Provide the (X, Y) coordinate of the cell's center where the given text is located.  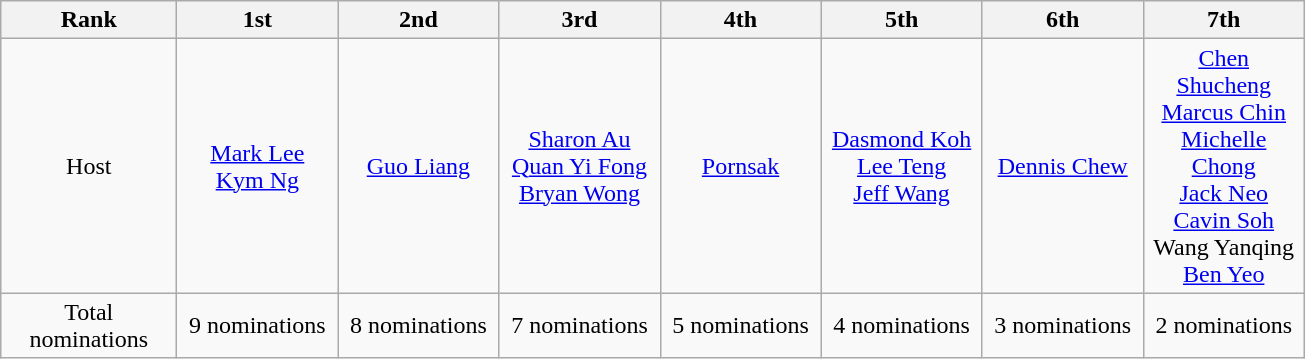
Chen ShuchengMarcus ChinMichelle ChongJack NeoCavin SohWang YanqingBen Yeo (1224, 166)
6th (1062, 20)
Mark LeeKym Ng (258, 166)
Host (89, 166)
Rank (89, 20)
5th (902, 20)
9 nominations (258, 326)
Total nominations (89, 326)
8 nominations (418, 326)
2 nominations (1224, 326)
4th (740, 20)
4 nominations (902, 326)
Pornsak (740, 166)
3 nominations (1062, 326)
Dennis Chew (1062, 166)
7th (1224, 20)
Sharon AuQuan Yi FongBryan Wong (580, 166)
3rd (580, 20)
Guo Liang (418, 166)
1st (258, 20)
2nd (418, 20)
5 nominations (740, 326)
7 nominations (580, 326)
Dasmond KohLee TengJeff Wang (902, 166)
